Provide the [x, y] coordinate of the cell's center where the given text is located.  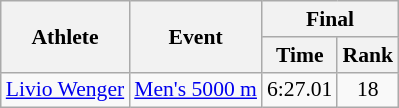
Rank [368, 55]
Final [330, 19]
Event [196, 36]
Livio Wenger [65, 90]
18 [368, 90]
Time [300, 55]
Athlete [65, 36]
6:27.01 [300, 90]
Men's 5000 m [196, 90]
